Provide the [X, Y] coordinate of the cell's center where the given text is located.  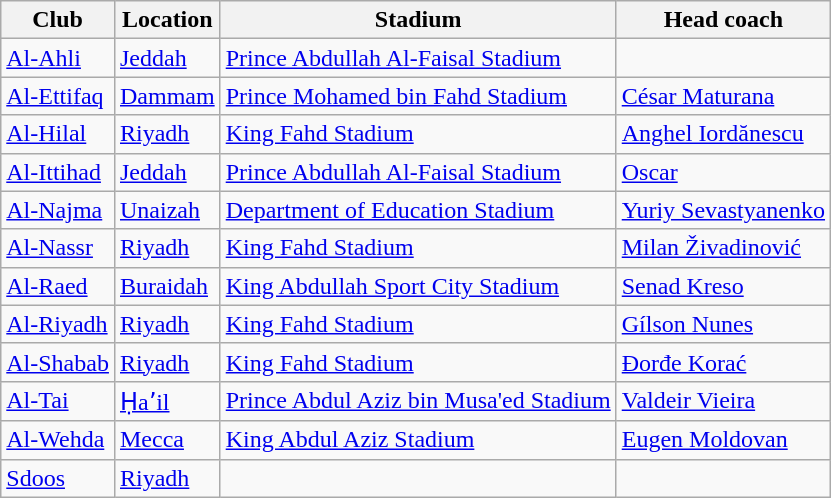
King Abdul Aziz Stadium [418, 440]
Valdeir Vieira [723, 401]
Dammam [167, 96]
Eugen Moldovan [723, 440]
Unaizah [167, 210]
Al-Shabab [58, 362]
Prince Abdul Aziz bin Musa'ed Stadium [418, 401]
Buraidah [167, 286]
Ḥaʼil [167, 401]
Milan Živadinović [723, 248]
King Abdullah Sport City Stadium [418, 286]
Club [58, 20]
Al-Riyadh [58, 324]
Head coach [723, 20]
Al-Ahli [58, 58]
Department of Education Stadium [418, 210]
Gílson Nunes [723, 324]
Al-Tai [58, 401]
Prince Mohamed bin Fahd Stadium [418, 96]
Oscar [723, 172]
Al-Ettifaq [58, 96]
Al-Ittihad [58, 172]
Al-Raed [58, 286]
César Maturana [723, 96]
Al-Wehda [58, 440]
Yuriy Sevastyanenko [723, 210]
Mecca [167, 440]
Đorđe Korać [723, 362]
Sdoos [58, 478]
Al-Hilal [58, 134]
Anghel Iordănescu [723, 134]
Location [167, 20]
Al-Najma [58, 210]
Stadium [418, 20]
Senad Kreso [723, 286]
Al-Nassr [58, 248]
